Determine the (X, Y) coordinate at the center of the cell enclosing the given text.  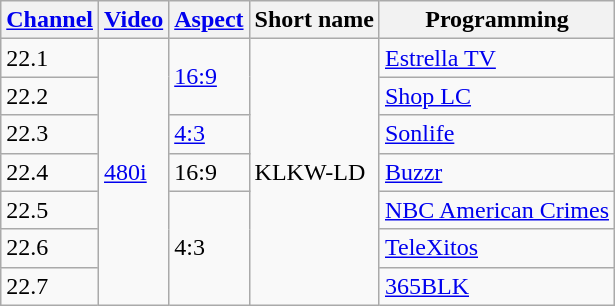
22.5 (50, 210)
KLKW-LD (314, 172)
22.4 (50, 172)
TeleXitos (496, 248)
22.1 (50, 58)
Programming (496, 20)
22.7 (50, 286)
Buzzr (496, 172)
Channel (50, 20)
22.6 (50, 248)
Estrella TV (496, 58)
Video (134, 20)
22.2 (50, 96)
480i (134, 172)
22.3 (50, 134)
Short name (314, 20)
NBC American Crimes (496, 210)
Aspect (209, 20)
365BLK (496, 286)
Sonlife (496, 134)
Shop LC (496, 96)
